Pinpoint the cell where the given text exists, returning its (x, y) midpoint coordinate. 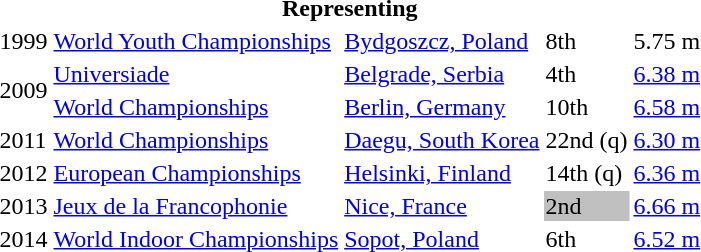
Bydgoszcz, Poland (442, 41)
Nice, France (442, 206)
Belgrade, Serbia (442, 74)
8th (586, 41)
14th (q) (586, 173)
22nd (q) (586, 140)
10th (586, 107)
Jeux de la Francophonie (196, 206)
Berlin, Germany (442, 107)
Daegu, South Korea (442, 140)
2nd (586, 206)
World Youth Championships (196, 41)
Helsinki, Finland (442, 173)
4th (586, 74)
Universiade (196, 74)
European Championships (196, 173)
